Locate the cell with the specified text and output its (X, Y) center coordinate. 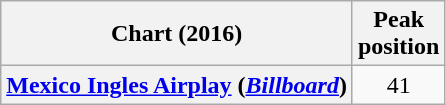
41 (398, 85)
Peakposition (398, 34)
Mexico Ingles Airplay (Billboard) (177, 85)
Chart (2016) (177, 34)
